For the text-containing cell, return its midpoint in (x, y) coordinate format. 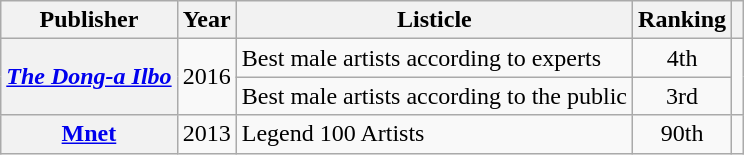
Listicle (434, 20)
2013 (206, 134)
3rd (682, 96)
4th (682, 58)
90th (682, 134)
Best male artists according to experts (434, 58)
Ranking (682, 20)
Publisher (89, 20)
The Dong-a Ilbo (89, 77)
2016 (206, 77)
Legend 100 Artists (434, 134)
Year (206, 20)
Mnet (89, 134)
Best male artists according to the public (434, 96)
